Extract the [x, y] coordinate from the center of the cell holding the provided text.  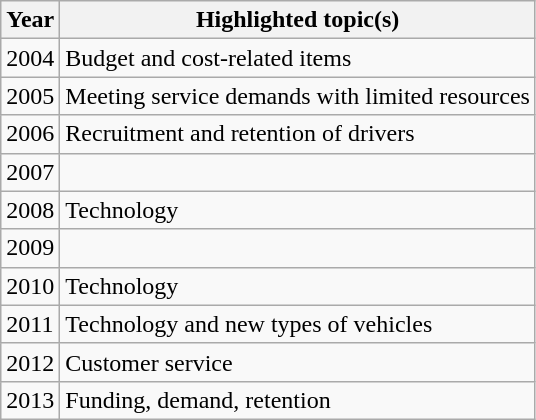
2005 [30, 96]
2010 [30, 286]
2007 [30, 172]
Meeting service demands with limited resources [298, 96]
2012 [30, 362]
Recruitment and retention of drivers [298, 134]
Customer service [298, 362]
2006 [30, 134]
Budget and cost-related items [298, 58]
2008 [30, 210]
Funding, demand, retention [298, 400]
Year [30, 20]
2004 [30, 58]
2009 [30, 248]
2013 [30, 400]
Highlighted topic(s) [298, 20]
2011 [30, 324]
Technology and new types of vehicles [298, 324]
